Provide the (X, Y) coordinate of the cell's center where the given text is located.  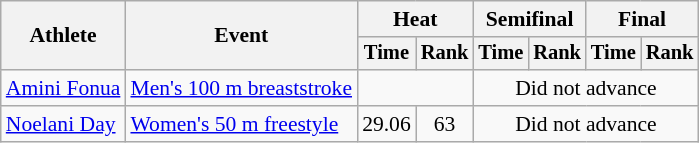
Noelani Day (64, 124)
Event (241, 36)
Women's 50 m freestyle (241, 124)
63 (445, 124)
Heat (415, 19)
Men's 100 m breaststroke (241, 88)
Final (642, 19)
Semifinal (529, 19)
Athlete (64, 36)
29.06 (386, 124)
Amini Fonua (64, 88)
